Return [X, Y] of the center of cell containing provided text 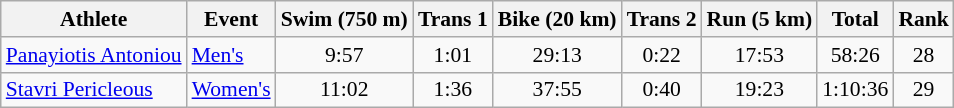
Bike (20 km) [558, 19]
58:26 [855, 55]
Swim (750 m) [344, 19]
Run (5 km) [760, 19]
1:36 [453, 90]
29 [924, 90]
Trans 2 [662, 19]
0:22 [662, 55]
9:57 [344, 55]
Event [232, 19]
28 [924, 55]
29:13 [558, 55]
Total [855, 19]
0:40 [662, 90]
17:53 [760, 55]
Women's [232, 90]
Rank [924, 19]
1:01 [453, 55]
Athlete [94, 19]
1:10:36 [855, 90]
Trans 1 [453, 19]
37:55 [558, 90]
Panayiotis Antoniou [94, 55]
11:02 [344, 90]
19:23 [760, 90]
Men's [232, 55]
Stavri Pericleous [94, 90]
